Output the (x, y) coordinate of the center of the cell containing the given text.  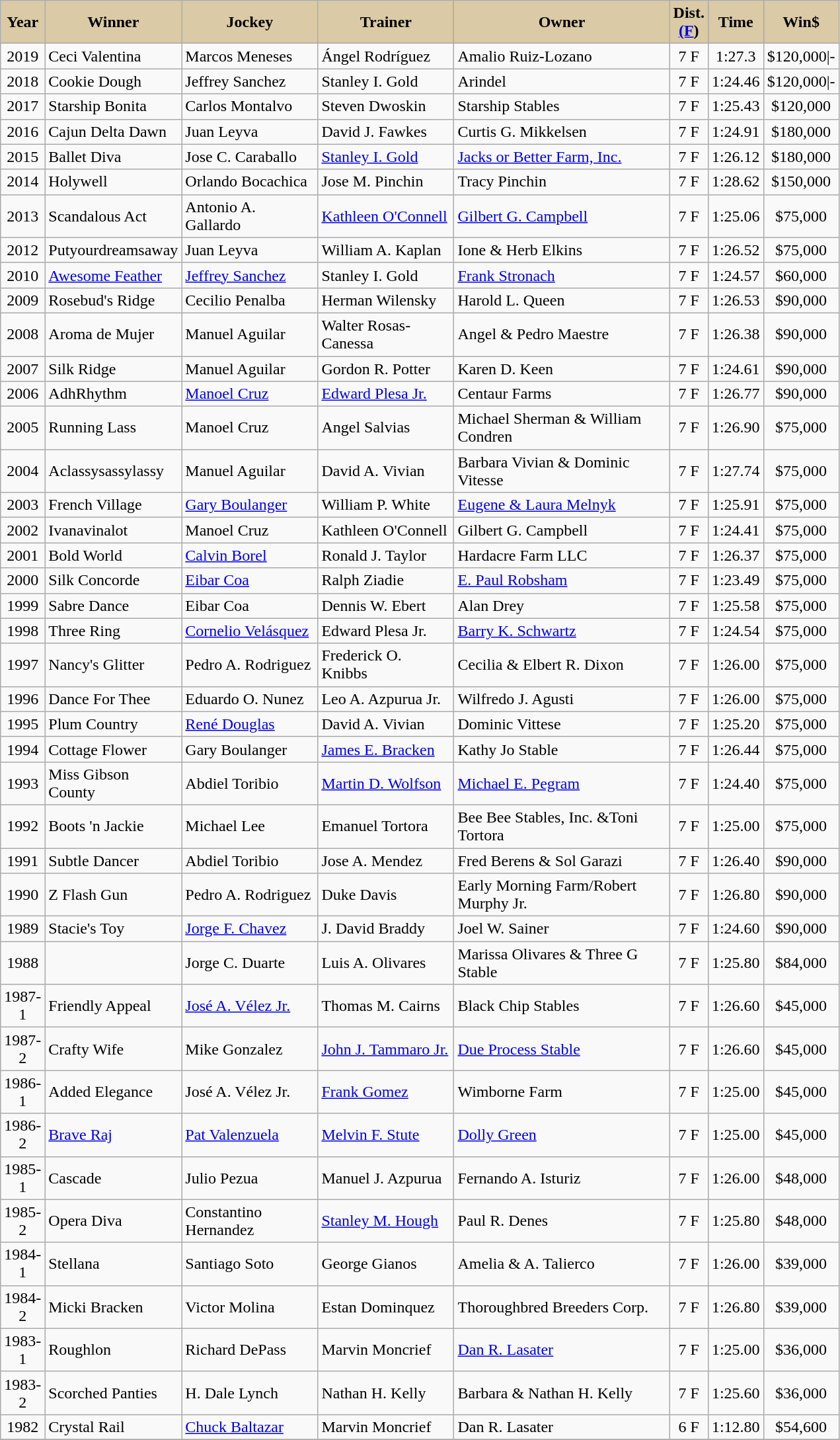
Jorge C. Duarte (250, 963)
Due Process Stable (562, 1049)
1986-2 (22, 1135)
2019 (22, 56)
Ballet Diva (114, 157)
Starship Stables (562, 106)
AdhRhythm (114, 394)
Roughlon (114, 1350)
1982 (22, 1427)
Richard DePass (250, 1350)
Fernando A. Isturiz (562, 1178)
Julio Pezua (250, 1178)
2018 (22, 81)
Bee Bee Stables, Inc. &Toni Tortora (562, 826)
Curtis G. Mikkelsen (562, 132)
Scorched Panties (114, 1392)
1:26.53 (736, 300)
Thoroughbred Breeders Corp. (562, 1306)
Manuel J. Azpurua (386, 1178)
1:25.58 (736, 606)
Angel & Pedro Maestre (562, 335)
René Douglas (250, 724)
Barbara Vivian & Dominic Vitesse (562, 471)
2017 (22, 106)
Aclassysassylassy (114, 471)
Marcos Meneses (250, 56)
1:27.74 (736, 471)
1983-2 (22, 1392)
Carlos Montalvo (250, 106)
Ronald J. Taylor (386, 555)
Jose C. Caraballo (250, 157)
Victor Molina (250, 1306)
1:26.40 (736, 860)
1:24.54 (736, 631)
Joel W. Sainer (562, 929)
1:23.49 (736, 580)
Eugene & Laura Melnyk (562, 505)
Cecilia & Elbert R. Dixon (562, 665)
William A. Kaplan (386, 250)
Dennis W. Ebert (386, 606)
Silk Ridge (114, 368)
Ralph Ziadie (386, 580)
Ione & Herb Elkins (562, 250)
2008 (22, 335)
Michael E. Pegram (562, 783)
Barry K. Schwartz (562, 631)
Frank Stronach (562, 275)
2001 (22, 555)
1:24.41 (736, 530)
2000 (22, 580)
Nathan H. Kelly (386, 1392)
Dominic Vittese (562, 724)
1991 (22, 860)
$150,000 (801, 182)
2007 (22, 368)
1:26.52 (736, 250)
Cajun Delta Dawn (114, 132)
Michael Lee (250, 826)
Emanuel Tortora (386, 826)
Calvin Borel (250, 555)
1:24.61 (736, 368)
1:24.91 (736, 132)
2013 (22, 216)
Brave Raj (114, 1135)
Karen D. Keen (562, 368)
Orlando Bocachica (250, 182)
Crystal Rail (114, 1427)
Arindel (562, 81)
1998 (22, 631)
1993 (22, 783)
Time (736, 22)
1:25.91 (736, 505)
2003 (22, 505)
1:27.3 (736, 56)
Opera Diva (114, 1220)
2009 (22, 300)
Bold World (114, 555)
Dance For Thee (114, 699)
2014 (22, 182)
$120,000 (801, 106)
1:25.43 (736, 106)
1:26.37 (736, 555)
Hardacre Farm LLC (562, 555)
Z Flash Gun (114, 895)
Winner (114, 22)
Silk Concorde (114, 580)
Tracy Pinchin (562, 182)
6 F (689, 1427)
Three Ring (114, 631)
Early Morning Farm/Robert Murphy Jr. (562, 895)
1990 (22, 895)
1987-2 (22, 1049)
1:24.40 (736, 783)
H. Dale Lynch (250, 1392)
1:24.60 (736, 929)
Melvin F. Stute (386, 1135)
Eduardo O. Nunez (250, 699)
Luis A. Olivares (386, 963)
Ivanavinalot (114, 530)
Friendly Appeal (114, 1006)
1984-1 (22, 1264)
Duke Davis (386, 895)
French Village (114, 505)
1:26.38 (736, 335)
Paul R. Denes (562, 1220)
1:24.46 (736, 81)
Fred Berens & Sol Garazi (562, 860)
Cecilio Penalba (250, 300)
Gordon R. Potter (386, 368)
1987-1 (22, 1006)
Harold L. Queen (562, 300)
John J. Tammaro Jr. (386, 1049)
2005 (22, 428)
Year (22, 22)
2010 (22, 275)
Frederick O. Knibbs (386, 665)
$84,000 (801, 963)
Sabre Dance (114, 606)
Jose A. Mendez (386, 860)
Kathy Jo Stable (562, 749)
David J. Fawkes (386, 132)
Mike Gonzalez (250, 1049)
Stellana (114, 1264)
Amalio Ruiz-Lozano (562, 56)
Boots 'n Jackie (114, 826)
1984-2 (22, 1306)
Dolly Green (562, 1135)
Barbara & Nathan H. Kelly (562, 1392)
Michael Sherman & William Condren (562, 428)
Rosebud's Ridge (114, 300)
2015 (22, 157)
Frank Gomez (386, 1092)
Thomas M. Cairns (386, 1006)
Jose M. Pinchin (386, 182)
George Gianos (386, 1264)
Trainer (386, 22)
Dist. (F) (689, 22)
1:26.77 (736, 394)
2006 (22, 394)
1988 (22, 963)
1985-1 (22, 1178)
1:12.80 (736, 1427)
William P. White (386, 505)
Crafty Wife (114, 1049)
1992 (22, 826)
2012 (22, 250)
Constantino Hernandez (250, 1220)
Wilfredo J. Agusti (562, 699)
1983-1 (22, 1350)
Cottage Flower (114, 749)
Nancy's Glitter (114, 665)
Putyourdreamsaway (114, 250)
Herman Wilensky (386, 300)
Black Chip Stables (562, 1006)
Martin D. Wolfson (386, 783)
Holywell (114, 182)
Wimborne Farm (562, 1092)
Ceci Valentina (114, 56)
Walter Rosas-Canessa (386, 335)
2002 (22, 530)
1:25.60 (736, 1392)
1989 (22, 929)
Santiago Soto (250, 1264)
Jorge F. Chavez (250, 929)
J. David Braddy (386, 929)
1996 (22, 699)
Cookie Dough (114, 81)
1999 (22, 606)
E. Paul Robsham (562, 580)
1:26.90 (736, 428)
Miss Gibson County (114, 783)
Win$ (801, 22)
Amelia & A. Talierco (562, 1264)
1986-1 (22, 1092)
Marissa Olivares & Three G Stable (562, 963)
Awesome Feather (114, 275)
1994 (22, 749)
Jacks or Better Farm, Inc. (562, 157)
Ángel Rodríguez (386, 56)
Estan Dominquez (386, 1306)
1997 (22, 665)
Leo A. Azpurua Jr. (386, 699)
Running Lass (114, 428)
Pat Valenzuela (250, 1135)
Antonio A. Gallardo (250, 216)
Micki Bracken (114, 1306)
1:24.57 (736, 275)
$54,600 (801, 1427)
Angel Salvias (386, 428)
Jockey (250, 22)
Cascade (114, 1178)
Aroma de Mujer (114, 335)
1:26.44 (736, 749)
1995 (22, 724)
1:25.06 (736, 216)
Starship Bonita (114, 106)
Plum Country (114, 724)
Chuck Baltazar (250, 1427)
Steven Dwoskin (386, 106)
Added Elegance (114, 1092)
James E. Bracken (386, 749)
1:25.20 (736, 724)
Subtle Dancer (114, 860)
Stanley M. Hough (386, 1220)
$60,000 (801, 275)
Scandalous Act (114, 216)
1:26.12 (736, 157)
2004 (22, 471)
2016 (22, 132)
Alan Drey (562, 606)
Cornelio Velásquez (250, 631)
1985-2 (22, 1220)
Stacie's Toy (114, 929)
Centaur Farms (562, 394)
1:28.62 (736, 182)
Owner (562, 22)
